Scan for the cell matching the given text and deliver its [X, Y] coordinate at center. 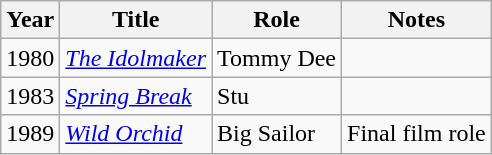
1980 [30, 58]
Final film role [417, 134]
Wild Orchid [136, 134]
Title [136, 20]
The Idolmaker [136, 58]
1983 [30, 96]
1989 [30, 134]
Stu [277, 96]
Notes [417, 20]
Spring Break [136, 96]
Big Sailor [277, 134]
Role [277, 20]
Tommy Dee [277, 58]
Year [30, 20]
